Provide the (X, Y) coordinate of the cell's center where the given text is located.  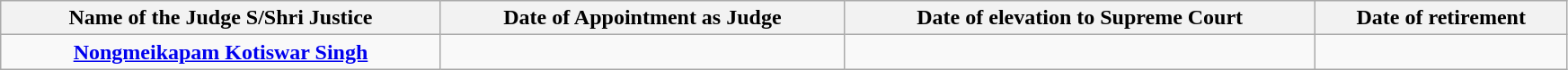
Nongmeikapam Kotiswar Singh (221, 52)
Name of the Judge S/Shri Justice (221, 18)
Date of Appointment as Judge (642, 18)
Date of elevation to Supreme Court (1080, 18)
Date of retirement (1441, 18)
